For the text-containing cell, return its midpoint in [x, y] coordinate format. 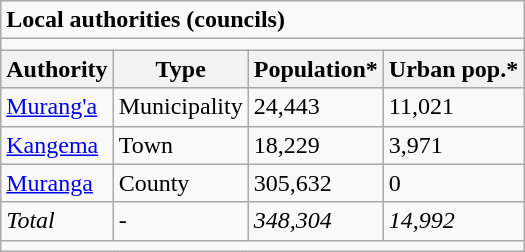
Total [57, 221]
3,971 [453, 145]
0 [453, 183]
305,632 [316, 183]
Muranga [57, 183]
Local authorities (councils) [262, 20]
Authority [57, 69]
Urban pop.* [453, 69]
- [180, 221]
24,443 [316, 107]
14,992 [453, 221]
County [180, 183]
Municipality [180, 107]
Town [180, 145]
11,021 [453, 107]
Population* [316, 69]
18,229 [316, 145]
Kangema [57, 145]
Murang'a [57, 107]
348,304 [316, 221]
Type [180, 69]
